From the cell containing the given text, extract its center point as [X, Y] coordinate. 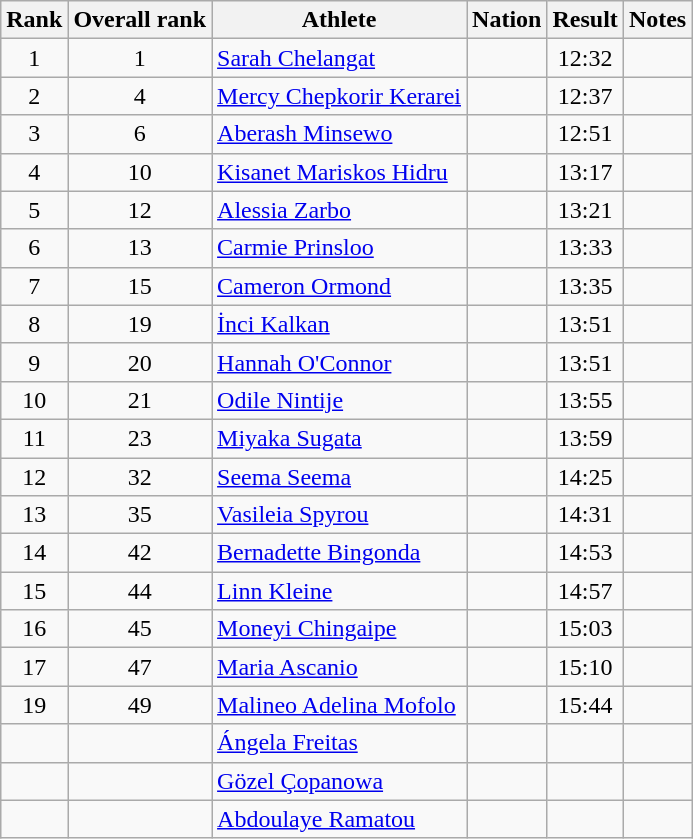
13:21 [585, 210]
47 [140, 667]
Alessia Zarbo [340, 210]
12:37 [585, 96]
49 [140, 705]
Linn Kleine [340, 591]
16 [34, 629]
14:25 [585, 477]
15:10 [585, 667]
Rank [34, 20]
Ángela Freitas [340, 743]
11 [34, 438]
Carmie Prinsloo [340, 248]
İnci Kalkan [340, 324]
14 [34, 553]
23 [140, 438]
7 [34, 286]
20 [140, 362]
15:44 [585, 705]
13:35 [585, 286]
Sarah Chelangat [340, 58]
14:31 [585, 515]
Hannah O'Connor [340, 362]
Seema Seema [340, 477]
Notes [657, 20]
Bernadette Bingonda [340, 553]
12:51 [585, 134]
13:59 [585, 438]
Abdoulaye Ramatou [340, 819]
9 [34, 362]
44 [140, 591]
Overall rank [140, 20]
13:17 [585, 172]
Miyaka Sugata [340, 438]
13:55 [585, 400]
Kisanet Mariskos Hidru [340, 172]
Gözel Çopanowa [340, 781]
Maria Ascanio [340, 667]
17 [34, 667]
Odile Nintije [340, 400]
Nation [507, 20]
5 [34, 210]
12:32 [585, 58]
42 [140, 553]
8 [34, 324]
15:03 [585, 629]
Moneyi Chingaipe [340, 629]
14:53 [585, 553]
35 [140, 515]
3 [34, 134]
Vasileia Spyrou [340, 515]
14:57 [585, 591]
Result [585, 20]
2 [34, 96]
21 [140, 400]
Cameron Ormond [340, 286]
Mercy Chepkorir Kerarei [340, 96]
13:33 [585, 248]
45 [140, 629]
Athlete [340, 20]
Aberash Minsewo [340, 134]
32 [140, 477]
Malineo Adelina Mofolo [340, 705]
